From the cell containing the given text, extract its center point as [x, y] coordinate. 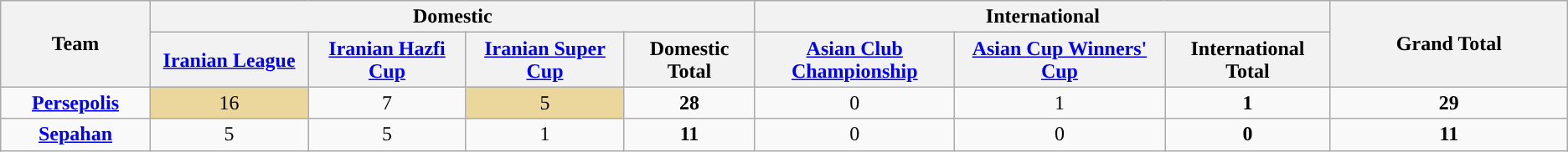
Domestic [452, 17]
16 [229, 103]
Iranian Hazfi Cup [387, 60]
Persepolis [75, 103]
7 [387, 103]
Asian Club Championship [854, 60]
Grand Total [1449, 43]
International [1042, 17]
Iranian League [229, 60]
29 [1449, 103]
Asian Cup Winners' Cup [1059, 60]
International Total [1248, 60]
Sepahan [75, 134]
Domestic Total [690, 60]
28 [690, 103]
Iranian Super Cup [544, 60]
Team [75, 43]
